Search for the cell housing the specified text and yield its (x, y) center coordinate. 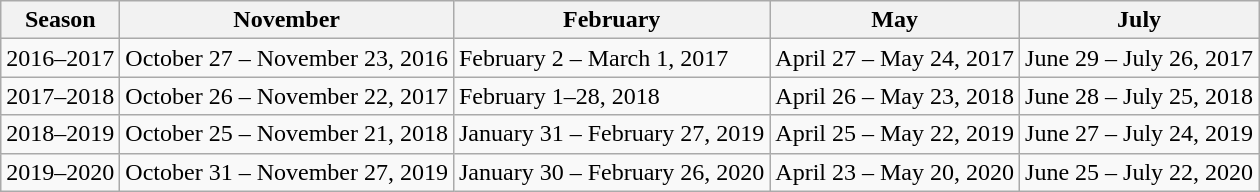
2017–2018 (60, 96)
January 31 – February 27, 2019 (611, 134)
June 25 – July 22, 2020 (1140, 172)
May (895, 20)
November (287, 20)
April 27 – May 24, 2017 (895, 58)
April 26 – May 23, 2018 (895, 96)
October 25 – November 21, 2018 (287, 134)
June 27 – July 24, 2019 (1140, 134)
February 1–28, 2018 (611, 96)
Season (60, 20)
2018–2019 (60, 134)
October 31 – November 27, 2019 (287, 172)
2016–2017 (60, 58)
January 30 – February 26, 2020 (611, 172)
June 28 – July 25, 2018 (1140, 96)
April 25 – May 22, 2019 (895, 134)
February (611, 20)
October 27 – November 23, 2016 (287, 58)
2019–2020 (60, 172)
June 29 – July 26, 2017 (1140, 58)
October 26 – November 22, 2017 (287, 96)
July (1140, 20)
February 2 – March 1, 2017 (611, 58)
April 23 – May 20, 2020 (895, 172)
